Search for the cell housing the specified text and yield its [X, Y] center coordinate. 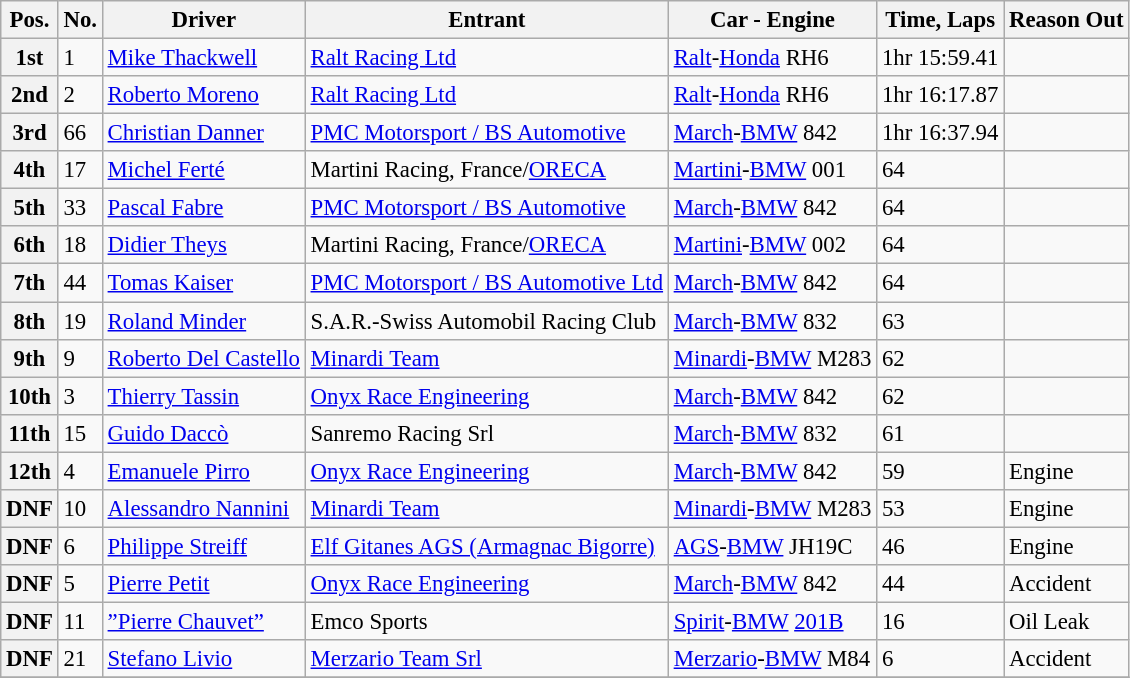
Martini-BMW 001 [772, 170]
12th [30, 471]
1hr 15:59.41 [940, 58]
Mike Thackwell [204, 58]
No. [80, 20]
1hr 16:37.94 [940, 133]
46 [940, 546]
Sanremo Racing Srl [486, 433]
Alessandro Nannini [204, 509]
33 [80, 208]
61 [940, 433]
AGS-BMW JH19C [772, 546]
1 [80, 58]
21 [80, 659]
Roberto Moreno [204, 95]
19 [80, 321]
Elf Gitanes AGS (Armagnac Bigorre) [486, 546]
Time, Laps [940, 20]
PMC Motorsport / BS Automotive Ltd [486, 283]
9 [80, 358]
4 [80, 471]
4th [30, 170]
Car - Engine [772, 20]
18 [80, 245]
3rd [30, 133]
8th [30, 321]
7th [30, 283]
”Pierre Chauvet” [204, 621]
6th [30, 245]
Philippe Streiff [204, 546]
1st [30, 58]
Pos. [30, 20]
Entrant [486, 20]
Tomas Kaiser [204, 283]
Roland Minder [204, 321]
Roberto Del Castello [204, 358]
2nd [30, 95]
5th [30, 208]
Martini-BMW 002 [772, 245]
Merzario Team Srl [486, 659]
S.A.R.-Swiss Automobil Racing Club [486, 321]
Didier Theys [204, 245]
5 [80, 584]
63 [940, 321]
9th [30, 358]
11th [30, 433]
53 [940, 509]
3 [80, 396]
59 [940, 471]
Guido Daccò [204, 433]
2 [80, 95]
Merzario-BMW M84 [772, 659]
Pascal Fabre [204, 208]
Emanuele Pirro [204, 471]
Driver [204, 20]
66 [80, 133]
10 [80, 509]
10th [30, 396]
Reason Out [1066, 20]
Michel Ferté [204, 170]
Spirit-BMW 201B [772, 621]
Christian Danner [204, 133]
Stefano Livio [204, 659]
11 [80, 621]
1hr 16:17.87 [940, 95]
Emco Sports [486, 621]
17 [80, 170]
16 [940, 621]
Pierre Petit [204, 584]
Thierry Tassin [204, 396]
Oil Leak [1066, 621]
15 [80, 433]
